Provide the [x, y] coordinate of the cell's center where the given text is located.  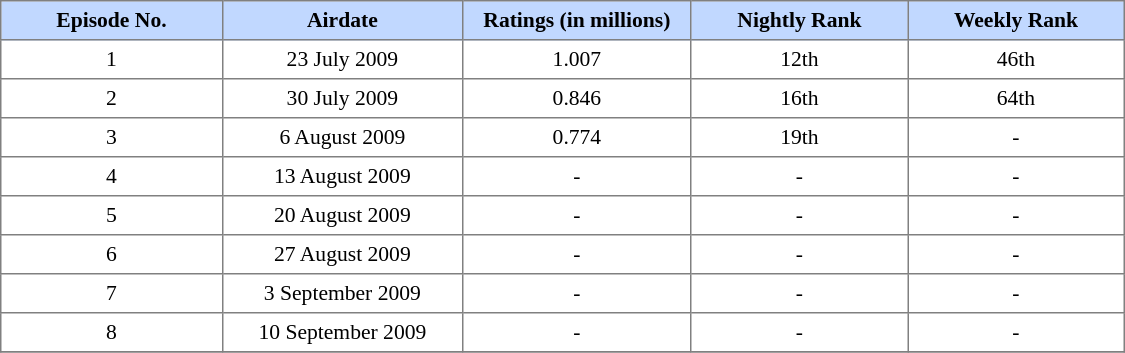
0.774 [578, 138]
Airdate [342, 20]
Episode No. [112, 20]
3 [112, 138]
64th [1016, 98]
1.007 [578, 60]
30 July 2009 [342, 98]
2 [112, 98]
1 [112, 60]
5 [112, 216]
13 August 2009 [342, 176]
4 [112, 176]
Nightly Rank [800, 20]
27 August 2009 [342, 254]
6 [112, 254]
0.846 [578, 98]
19th [800, 138]
Ratings (in millions) [578, 20]
46th [1016, 60]
12th [800, 60]
Weekly Rank [1016, 20]
3 September 2009 [342, 294]
6 August 2009 [342, 138]
10 September 2009 [342, 332]
23 July 2009 [342, 60]
8 [112, 332]
16th [800, 98]
7 [112, 294]
20 August 2009 [342, 216]
